Detect which cell encompasses the target text, then output its [X, Y] center coordinate. 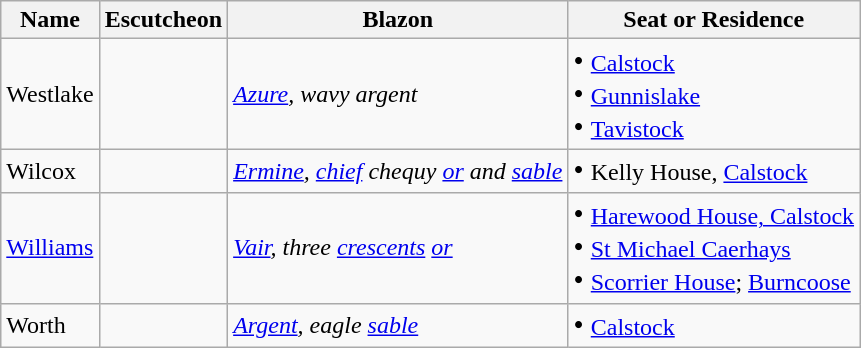
• Calstock • Gunnislake • Tavistock [714, 94]
Name [50, 20]
• Harewood House, Calstock • St Michael Caerhays • Scorrier House; Burncoose [714, 248]
Argent, eagle sable [398, 325]
Wilcox [50, 171]
Westlake [50, 94]
Vair, three crescents or [398, 248]
Williams [50, 248]
Azure, wavy argent [398, 94]
Seat or Residence [714, 20]
Worth [50, 325]
Blazon [398, 20]
Ermine, chief chequy or and sable [398, 171]
Escutcheon [163, 20]
• Kelly House, Calstock [714, 171]
• Calstock [714, 325]
